Return [X, Y] of the center of cell containing provided text 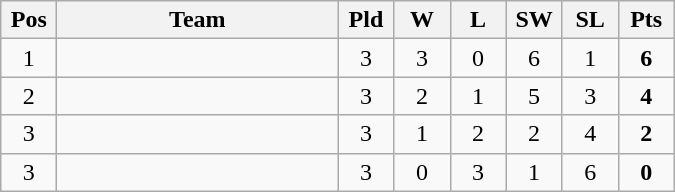
Team [198, 20]
Pts [646, 20]
SL [590, 20]
W [422, 20]
L [478, 20]
SW [534, 20]
Pld [366, 20]
5 [534, 96]
Pos [29, 20]
